Pinpoint the cell where the given text exists, returning its [X, Y] midpoint coordinate. 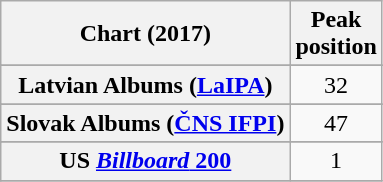
US Billboard 200 [146, 161]
Chart (2017) [146, 34]
1 [336, 161]
47 [336, 123]
Slovak Albums (ČNS IFPI) [146, 123]
Latvian Albums (LaIPA) [146, 85]
Peak position [336, 34]
32 [336, 85]
